Capture the cell that displays the provided text and extract its [x, y] central coordinate. 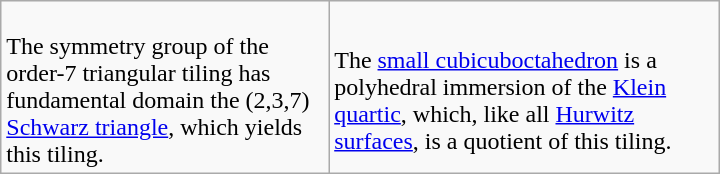
The small cubicuboctahedron is a polyhedral immersion of the Klein quartic, which, like all Hurwitz surfaces, is a quotient of this tiling. [524, 88]
The symmetry group of the order-7 triangular tiling has fundamental domain the (2,3,7) Schwarz triangle, which yields this tiling. [165, 88]
